Pinpoint the cell where the given text exists, returning its [x, y] midpoint coordinate. 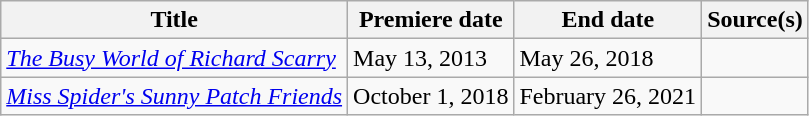
Premiere date [431, 20]
End date [608, 20]
Title [174, 20]
February 26, 2021 [608, 96]
May 13, 2013 [431, 58]
May 26, 2018 [608, 58]
The Busy World of Richard Scarry [174, 58]
October 1, 2018 [431, 96]
Source(s) [756, 20]
Miss Spider's Sunny Patch Friends [174, 96]
